Pinpoint the cell where the given text exists, returning its [x, y] midpoint coordinate. 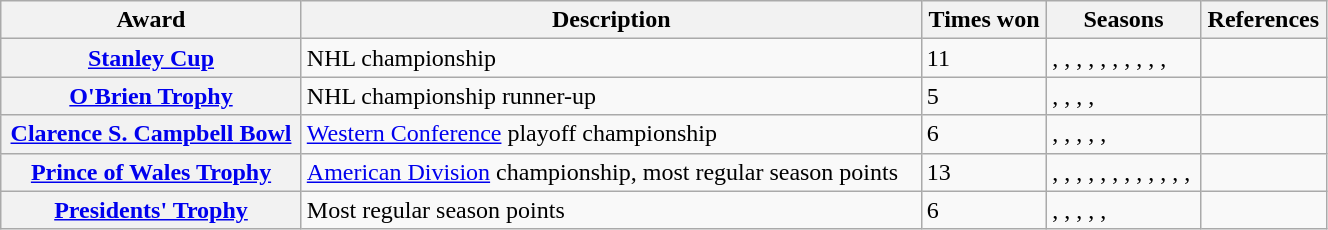
Clarence S. Campbell Bowl [152, 134]
Presidents' Trophy [152, 210]
References [1263, 20]
Description [611, 20]
, , , , [1124, 96]
Award [152, 20]
, , , , , , , , , , [1124, 58]
13 [984, 172]
5 [984, 96]
NHL championship [611, 58]
11 [984, 58]
Times won [984, 20]
Prince of Wales Trophy [152, 172]
Western Conference playoff championship [611, 134]
NHL championship runner-up [611, 96]
Stanley Cup [152, 58]
Seasons [1124, 20]
American Division championship, most regular season points [611, 172]
Most regular season points [611, 210]
, , , , , , , , , , , , [1124, 172]
O'Brien Trophy [152, 96]
